Extract the [X, Y] coordinate from the center of the cell holding the provided text.  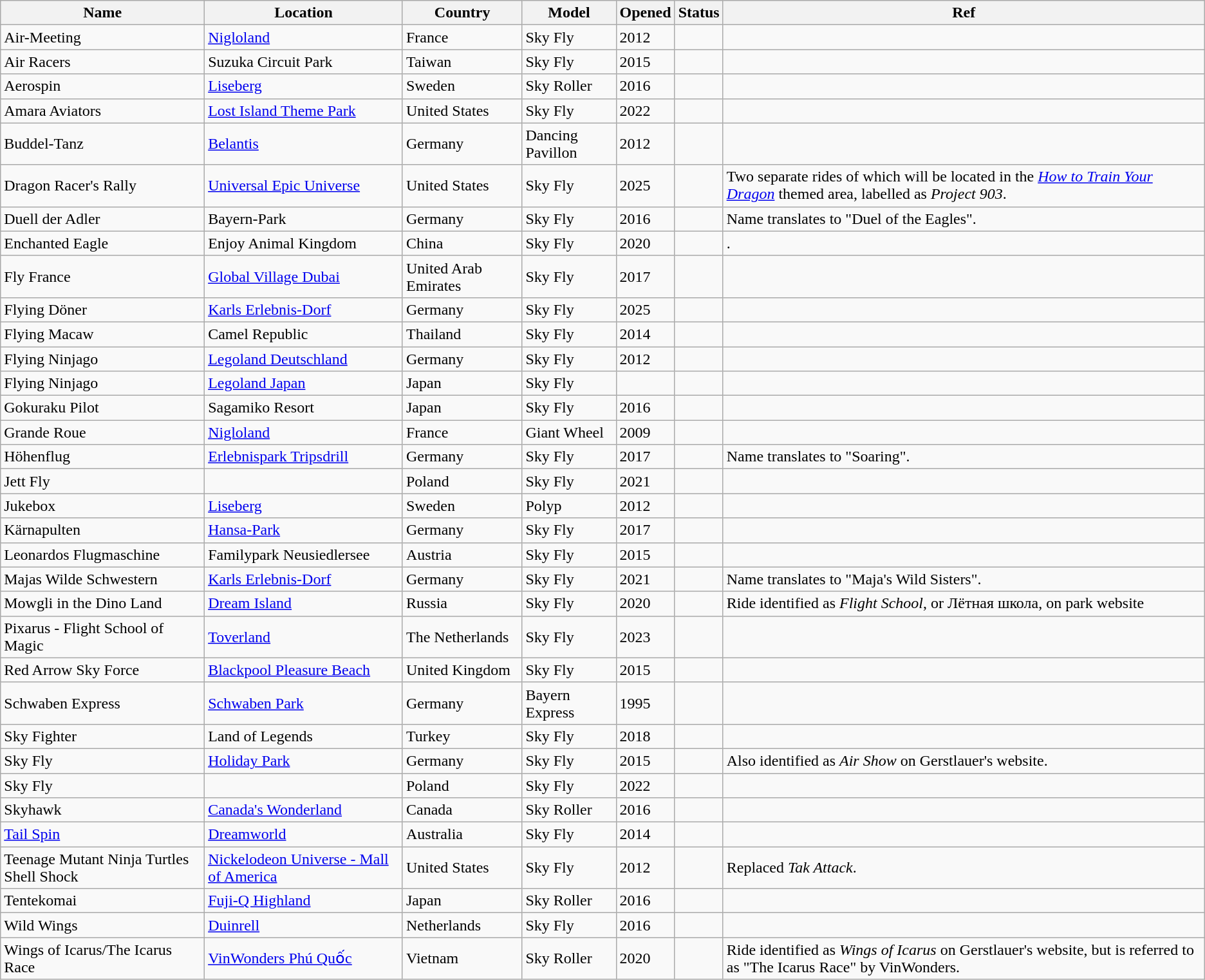
Austria [462, 555]
Duell der Adler [103, 219]
Pixarus - Flight School of Magic [103, 637]
Jett Fly [103, 481]
Dreamworld [304, 835]
Australia [462, 835]
Enjoy Animal Kingdom [304, 243]
Nickelodeon Universe - Mall of America [304, 867]
Familypark Neusiedlersee [304, 555]
Legoland Japan [304, 384]
Leonardos Flugmaschine [103, 555]
Ride identified as Wings of Icarus on Gerstlauer's website, but is referred to as "The Icarus Race" by VinWonders. [964, 959]
Höhenflug [103, 457]
Jukebox [103, 506]
Holiday Park [304, 761]
Bayern Express [569, 703]
Belantis [304, 144]
Name translates to "Maja's Wild Sisters". [964, 579]
Also identified as Air Show on Gerstlauer's website. [964, 761]
Sky Fighter [103, 736]
Blackpool Pleasure Beach [304, 670]
The Netherlands [462, 637]
2018 [645, 736]
Suzuka Circuit Park [304, 62]
Turkey [462, 736]
Replaced Tak Attack. [964, 867]
Schwaben Park [304, 703]
Country [462, 13]
Universal Epic Universe [304, 185]
Lost Island Theme Park [304, 111]
Flying Macaw [103, 334]
Model [569, 13]
Camel Republic [304, 334]
2023 [645, 637]
Flying Döner [103, 310]
Enchanted Eagle [103, 243]
Global Village Dubai [304, 277]
Red Arrow Sky Force [103, 670]
Canada's Wonderland [304, 810]
Bayern-Park [304, 219]
Polyp [569, 506]
Russia [462, 604]
Name [103, 13]
Skyhawk [103, 810]
Name translates to "Duel of the Eagles". [964, 219]
Land of Legends [304, 736]
1995 [645, 703]
Two separate rides of which will be located in the How to Train Your Dragon themed area, labelled as Project 903. [964, 185]
Legoland Deutschland [304, 358]
Buddel-Tanz [103, 144]
United Kingdom [462, 670]
Location [304, 13]
Opened [645, 13]
Grande Roue [103, 432]
China [462, 243]
Tentekomai [103, 901]
Thailand [462, 334]
Dancing Pavillon [569, 144]
Vietnam [462, 959]
Dream Island [304, 604]
Air Racers [103, 62]
2009 [645, 432]
Name translates to "Soaring". [964, 457]
Schwaben Express [103, 703]
Ref [964, 13]
Hansa-Park [304, 530]
Kärnapulten [103, 530]
Giant Wheel [569, 432]
Wings of Icarus/The Icarus Race [103, 959]
Erlebnispark Tripsdrill [304, 457]
Fuji-Q Highland [304, 901]
. [964, 243]
Ride identified as Flight School, or Лётная школа, on park website [964, 604]
Toverland [304, 637]
Wild Wings [103, 925]
Air-Meeting [103, 37]
Amara Aviators [103, 111]
VinWonders Phú Quốc [304, 959]
Duinrell [304, 925]
United Arab Emirates [462, 277]
Aerospin [103, 86]
Dragon Racer's Rally [103, 185]
Tail Spin [103, 835]
Teenage Mutant Ninja Turtles Shell Shock [103, 867]
Netherlands [462, 925]
Gokuraku Pilot [103, 408]
Status [699, 13]
Mowgli in the Dino Land [103, 604]
Sagamiko Resort [304, 408]
Majas Wilde Schwestern [103, 579]
Canada [462, 810]
Taiwan [462, 62]
Fly France [103, 277]
